From the cell containing the given text, extract its center point as [X, Y] coordinate. 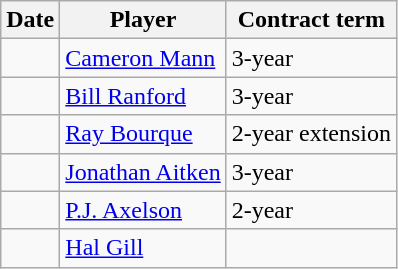
Date [30, 20]
Contract term [311, 20]
Ray Bourque [143, 134]
P.J. Axelson [143, 210]
Jonathan Aitken [143, 172]
Player [143, 20]
2-year [311, 210]
Cameron Mann [143, 58]
Bill Ranford [143, 96]
Hal Gill [143, 248]
2-year extension [311, 134]
